Find where the given text appears and provide that cell's center as [x, y] coordinate. 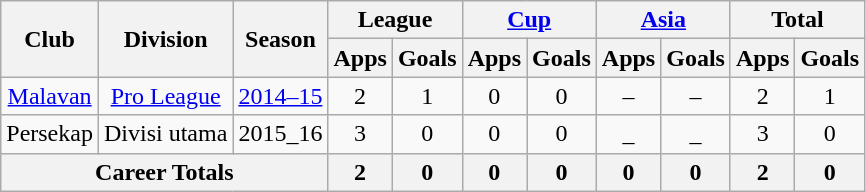
Divisi utama [165, 134]
Cup [529, 20]
Total [797, 20]
Club [50, 39]
Malavan [50, 96]
2015_16 [280, 134]
League [395, 20]
Pro League [165, 96]
Career Totals [164, 172]
Season [280, 39]
Persekap [50, 134]
2014–15 [280, 96]
Asia [663, 20]
Division [165, 39]
